Return the [x, y] coordinate for the center point of the cell that contains the specified text.  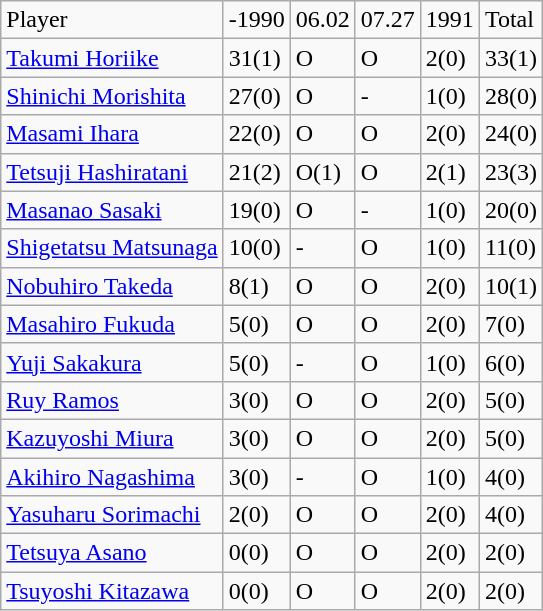
7(0) [510, 324]
Akihiro Nagashima [112, 477]
Masami Ihara [112, 134]
24(0) [510, 134]
Masahiro Fukuda [112, 324]
23(3) [510, 172]
Nobuhiro Takeda [112, 286]
06.02 [322, 20]
11(0) [510, 248]
1991 [450, 20]
Yasuharu Sorimachi [112, 515]
Yuji Sakakura [112, 362]
07.27 [388, 20]
2(1) [450, 172]
Shigetatsu Matsunaga [112, 248]
Kazuyoshi Miura [112, 438]
Tetsuya Asano [112, 553]
Masanao Sasaki [112, 210]
Tetsuji Hashiratani [112, 172]
Tsuyoshi Kitazawa [112, 591]
21(2) [256, 172]
28(0) [510, 96]
8(1) [256, 286]
10(0) [256, 248]
Ruy Ramos [112, 400]
33(1) [510, 58]
-1990 [256, 20]
O(1) [322, 172]
22(0) [256, 134]
Takumi Horiike [112, 58]
Shinichi Morishita [112, 96]
20(0) [510, 210]
6(0) [510, 362]
Total [510, 20]
19(0) [256, 210]
27(0) [256, 96]
Player [112, 20]
31(1) [256, 58]
10(1) [510, 286]
